Scan for the cell matching the given text and deliver its [X, Y] coordinate at center. 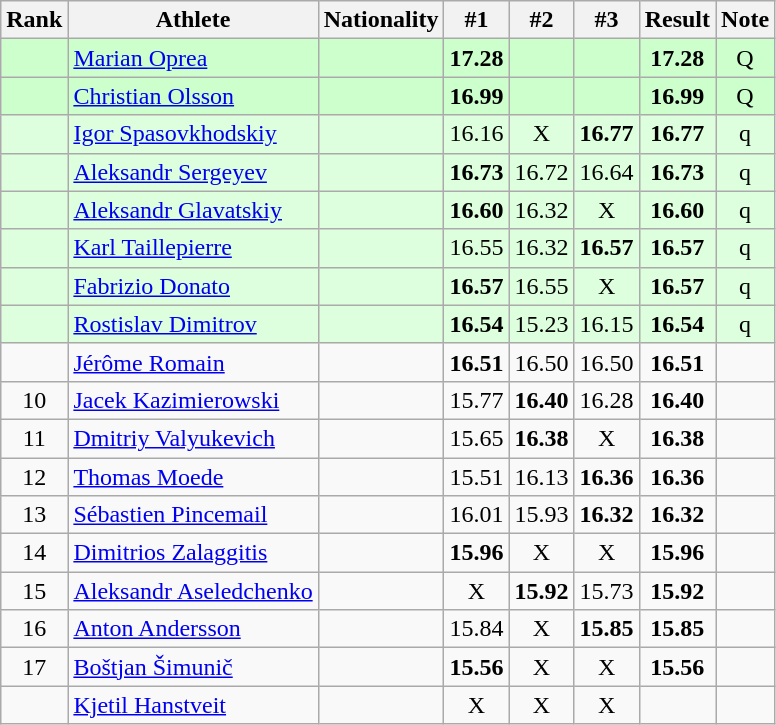
15.65 [476, 438]
Marian Oprea [193, 58]
#3 [606, 20]
12 [34, 477]
#1 [476, 20]
Aleksandr Aseledchenko [193, 591]
15.84 [476, 629]
Nationality [381, 20]
Dmitriy Valyukevich [193, 438]
15.23 [542, 324]
17 [34, 667]
13 [34, 515]
Fabrizio Donato [193, 286]
Thomas Moede [193, 477]
16.64 [606, 172]
16.72 [542, 172]
14 [34, 553]
10 [34, 400]
Jérôme Romain [193, 362]
Karl Taillepierre [193, 248]
Aleksandr Sergeyev [193, 172]
11 [34, 438]
16.01 [476, 515]
Note [746, 20]
15.93 [542, 515]
Christian Olsson [193, 96]
Kjetil Hanstveit [193, 705]
15.51 [476, 477]
Aleksandr Glavatskiy [193, 210]
15 [34, 591]
15.73 [606, 591]
Boštjan Šimunič [193, 667]
Dimitrios Zalaggitis [193, 553]
Igor Spasovkhodskiy [193, 134]
#2 [542, 20]
Athlete [193, 20]
Rostislav Dimitrov [193, 324]
Anton Andersson [193, 629]
Rank [34, 20]
16.15 [606, 324]
Jacek Kazimierowski [193, 400]
16 [34, 629]
16.16 [476, 134]
Sébastien Pincemail [193, 515]
15.77 [476, 400]
16.28 [606, 400]
Result [677, 20]
16.13 [542, 477]
